Return (x, y) of the center of cell containing provided text 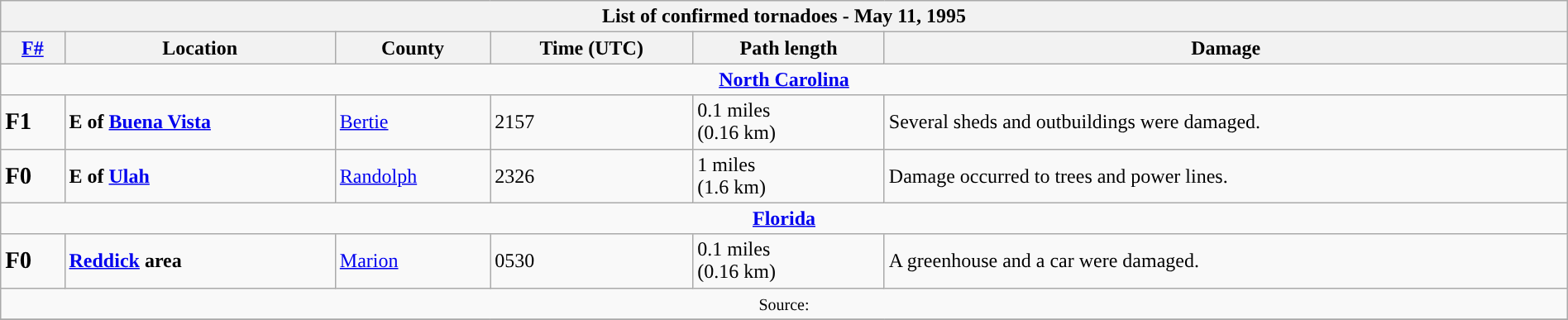
A greenhouse and a car were damaged. (1226, 261)
Several sheds and outbuildings were damaged. (1226, 122)
Source: (784, 303)
Location (200, 48)
List of confirmed tornadoes - May 11, 1995 (784, 17)
Florida (784, 218)
2326 (592, 175)
Damage occurred to trees and power lines. (1226, 175)
0530 (592, 261)
Bertie (412, 122)
County (412, 48)
2157 (592, 122)
1 miles (1.6 km) (789, 175)
F1 (33, 122)
Marion (412, 261)
North Carolina (784, 79)
Damage (1226, 48)
Reddick area (200, 261)
Path length (789, 48)
Randolph (412, 175)
F# (33, 48)
Time (UTC) (592, 48)
E of Ulah (200, 175)
E of Buena Vista (200, 122)
